Pinpoint the cell where the given text exists, returning its [X, Y] midpoint coordinate. 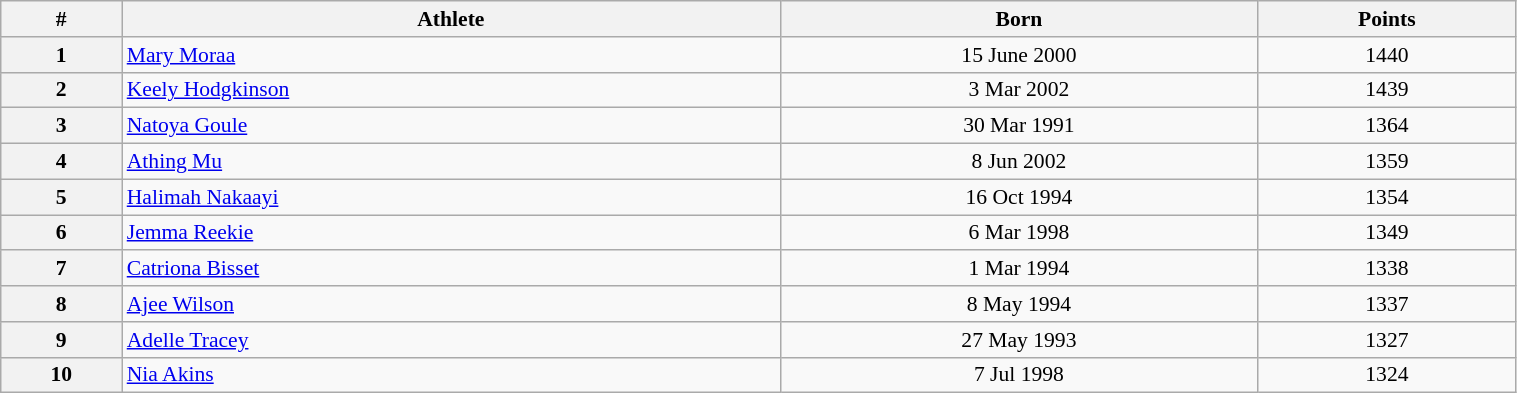
6 [62, 233]
Athlete [451, 19]
16 Oct 1994 [1019, 197]
Halimah Nakaayi [451, 197]
2 [62, 90]
1338 [1387, 269]
Adelle Tracey [451, 340]
Born [1019, 19]
Mary Moraa [451, 55]
10 [62, 375]
15 June 2000 [1019, 55]
1327 [1387, 340]
7 [62, 269]
Ajee Wilson [451, 304]
Athing Mu [451, 162]
30 Mar 1991 [1019, 126]
1440 [1387, 55]
3 Mar 2002 [1019, 90]
1349 [1387, 233]
Points [1387, 19]
Natoya Goule [451, 126]
8 May 1994 [1019, 304]
# [62, 19]
1 [62, 55]
1364 [1387, 126]
6 Mar 1998 [1019, 233]
5 [62, 197]
Jemma Reekie [451, 233]
1337 [1387, 304]
3 [62, 126]
8 [62, 304]
1354 [1387, 197]
1 Mar 1994 [1019, 269]
1439 [1387, 90]
1359 [1387, 162]
Catriona Bisset [451, 269]
Nia Akins [451, 375]
Keely Hodgkinson [451, 90]
1324 [1387, 375]
7 Jul 1998 [1019, 375]
8 Jun 2002 [1019, 162]
9 [62, 340]
4 [62, 162]
27 May 1993 [1019, 340]
